Identify which cell holds the provided text, then report its [x, y] central coordinate. 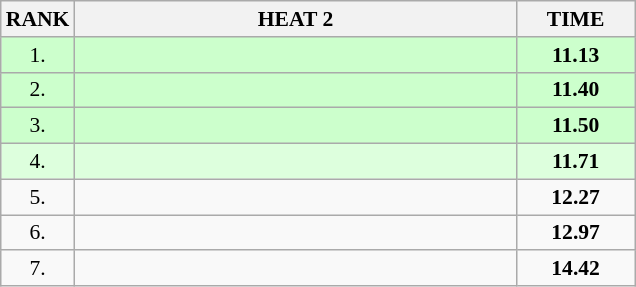
14.42 [576, 269]
7. [38, 269]
TIME [576, 19]
11.50 [576, 126]
HEAT 2 [295, 19]
6. [38, 233]
5. [38, 197]
2. [38, 90]
1. [38, 55]
11.71 [576, 162]
RANK [38, 19]
11.40 [576, 90]
12.27 [576, 197]
12.97 [576, 233]
4. [38, 162]
11.13 [576, 55]
3. [38, 126]
